Output the [X, Y] coordinate of the center of the cell containing the given text.  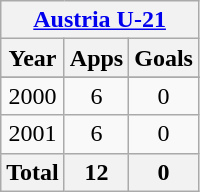
Year [33, 58]
2001 [33, 134]
Total [33, 172]
Austria U-21 [100, 20]
Apps [96, 58]
12 [96, 172]
Goals [164, 58]
2000 [33, 96]
